Return [X, Y] of the center of cell containing provided text 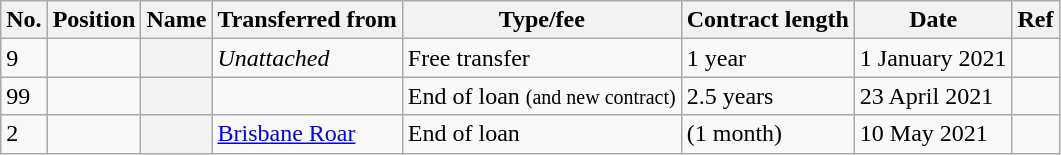
2 [24, 134]
End of loan [542, 134]
Position [94, 20]
99 [24, 96]
Type/fee [542, 20]
Brisbane Roar [307, 134]
23 April 2021 [933, 96]
Name [176, 20]
Contract length [768, 20]
Ref [1036, 20]
Free transfer [542, 58]
2.5 years [768, 96]
Transferred from [307, 20]
1 year [768, 58]
10 May 2021 [933, 134]
Unattached [307, 58]
(1 month) [768, 134]
9 [24, 58]
Date [933, 20]
1 January 2021 [933, 58]
No. [24, 20]
End of loan (and new contract) [542, 96]
